Return the [x, y] coordinate for the center point of the cell that contains the specified text.  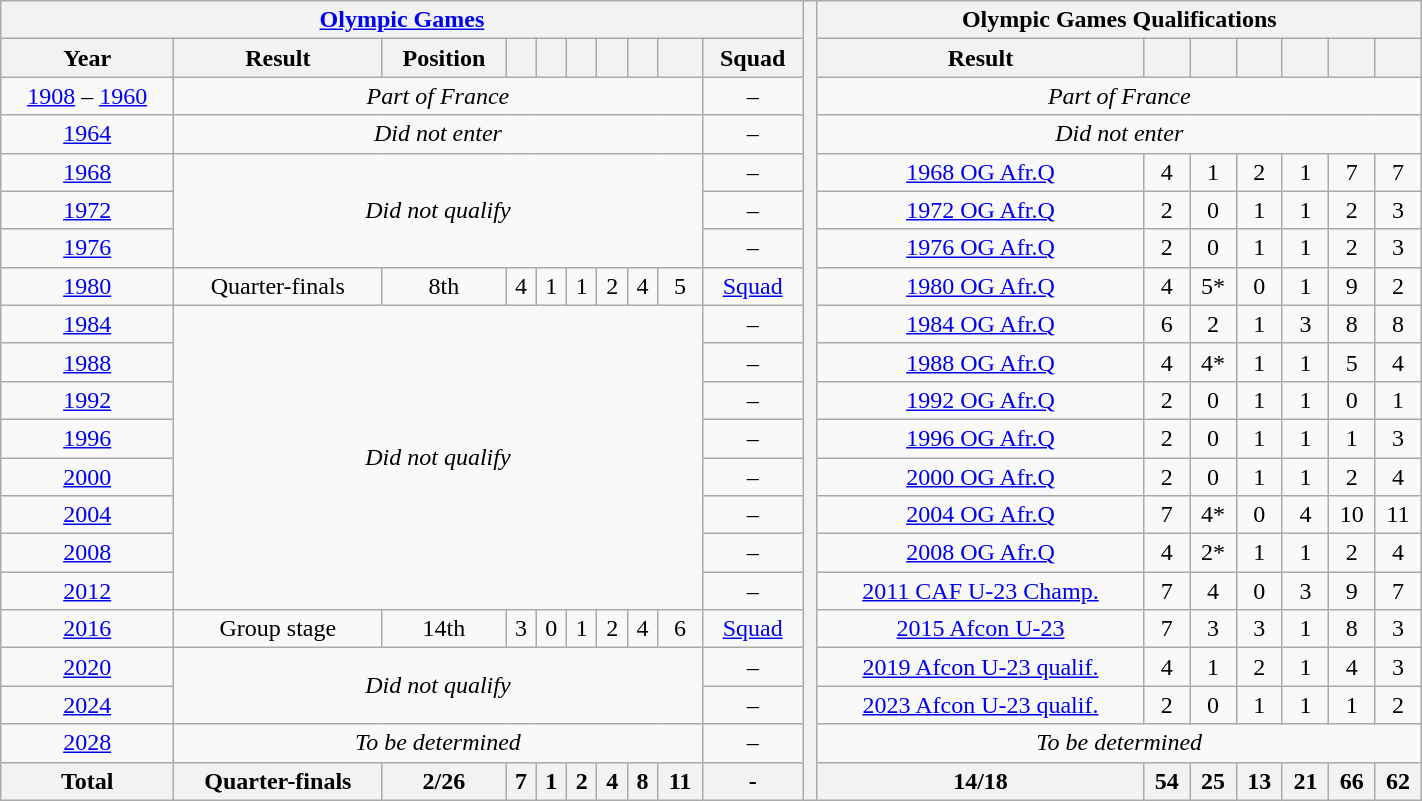
2023 Afcon U-23 qualif. [980, 705]
1996 OG Afr.Q [980, 438]
1908 – 1960 [88, 96]
1996 [88, 438]
1972 OG Afr.Q [980, 210]
2012 [88, 591]
1980 [88, 286]
2000 OG Afr.Q [980, 477]
2* [1213, 553]
54 [1167, 781]
2004 [88, 515]
- [752, 781]
Position [444, 58]
1964 [88, 134]
1976 OG Afr.Q [980, 248]
Year [88, 58]
Olympic Games Qualifications [1119, 20]
14/18 [980, 781]
5* [1213, 286]
2011 CAF U-23 Champ. [980, 591]
1968 [88, 172]
13 [1259, 781]
2008 OG Afr.Q [980, 553]
66 [1352, 781]
25 [1213, 781]
1972 [88, 210]
1968 OG Afr.Q [980, 172]
1992 [88, 400]
62 [1398, 781]
21 [1305, 781]
Group stage [278, 629]
8th [444, 286]
1988 OG Afr.Q [980, 362]
2/26 [444, 781]
Olympic Games [402, 20]
2016 [88, 629]
10 [1352, 515]
1984 [88, 324]
2020 [88, 667]
1992 OG Afr.Q [980, 400]
2024 [88, 705]
1976 [88, 248]
2008 [88, 553]
2000 [88, 477]
2019 Afcon U-23 qualif. [980, 667]
1988 [88, 362]
Total [88, 781]
1980 OG Afr.Q [980, 286]
1984 OG Afr.Q [980, 324]
2015 Afcon U-23 [980, 629]
2028 [88, 743]
2004 OG Afr.Q [980, 515]
14th [444, 629]
